Identify which cell holds the provided text, then report its [x, y] central coordinate. 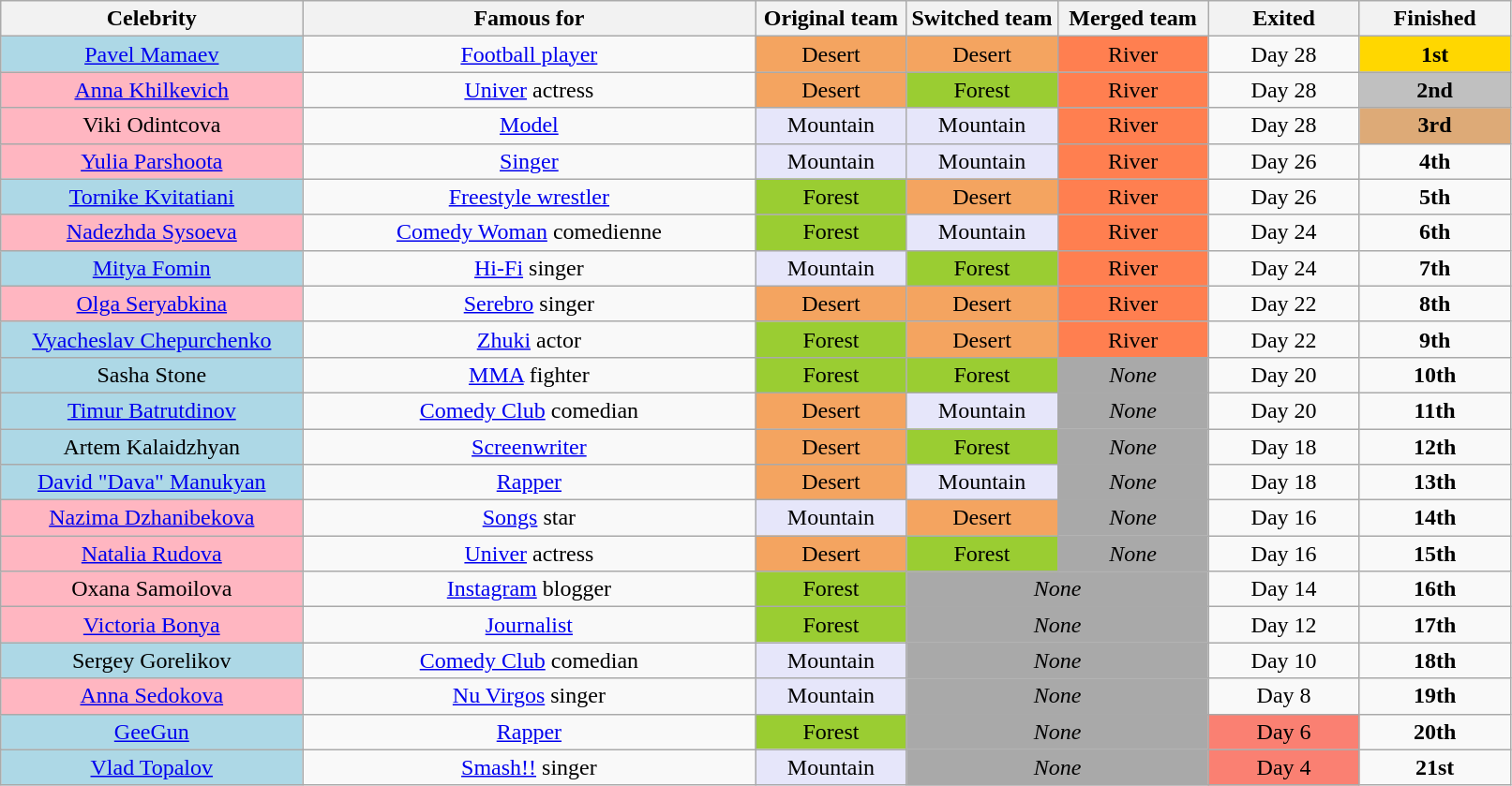
6th [1434, 232]
10th [1434, 375]
Nu Virgos singer [529, 696]
17th [1434, 625]
4th [1434, 161]
21st [1434, 767]
David "Dava" Manukyan [152, 482]
Olga Seryabkina [152, 304]
Comedy Woman comedienne [529, 232]
Smash!! singer [529, 767]
Instagram blogger [529, 589]
Songs star [529, 518]
Nadezhda Sysoeva [152, 232]
Viki Odintcova [152, 126]
1st [1434, 54]
Hi-Fi singer [529, 268]
GeeGun [152, 732]
Victoria Bonya [152, 625]
Singer [529, 161]
Merged team [1132, 19]
16th [1434, 589]
Day 10 [1284, 660]
Switched team [982, 19]
14th [1434, 518]
19th [1434, 696]
Vyacheslav Chepurchenko [152, 339]
Day 14 [1284, 589]
Football player [529, 54]
Journalist [529, 625]
Oxana Samoilova [152, 589]
Yulia Parshoota [152, 161]
Exited [1284, 19]
7th [1434, 268]
Celebrity [152, 19]
Vlad Topalov [152, 767]
11th [1434, 410]
Day 8 [1284, 696]
Day 4 [1284, 767]
Timur Batrutdinov [152, 410]
Day 12 [1284, 625]
Anna Khilkevich [152, 90]
Original team [831, 19]
MMA fighter [529, 375]
8th [1434, 304]
Tornike Kvitatiani [152, 197]
Freestyle wrestler [529, 197]
Anna Sedokova [152, 696]
Nazima Dzhanibekova [152, 518]
Famous for [529, 19]
15th [1434, 554]
5th [1434, 197]
18th [1434, 660]
9th [1434, 339]
20th [1434, 732]
2nd [1434, 90]
Pavel Mamaev [152, 54]
Finished [1434, 19]
Model [529, 126]
3rd [1434, 126]
Artem Kalaidzhyan [152, 447]
Natalia Rudova [152, 554]
Zhuki actor [529, 339]
Serebro singer [529, 304]
Screenwriter [529, 447]
12th [1434, 447]
Sergey Gorelikov [152, 660]
Day 6 [1284, 732]
Mitya Fomin [152, 268]
13th [1434, 482]
Sasha Stone [152, 375]
